Capture the cell that displays the provided text and extract its [x, y] central coordinate. 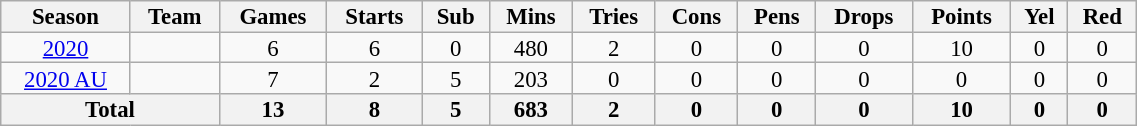
Points [962, 16]
Drops [864, 16]
Season [66, 16]
Team [174, 16]
13 [273, 110]
Pens [777, 16]
Red [1102, 16]
Cons [696, 16]
Tries [613, 16]
Games [273, 16]
683 [530, 110]
Starts [374, 16]
Sub [456, 16]
480 [530, 48]
Mins [530, 16]
7 [273, 78]
Total [110, 110]
8 [374, 110]
2020 AU [66, 78]
Yel [1040, 16]
203 [530, 78]
2020 [66, 48]
